Identify which cell holds the provided text, then report its [X, Y] central coordinate. 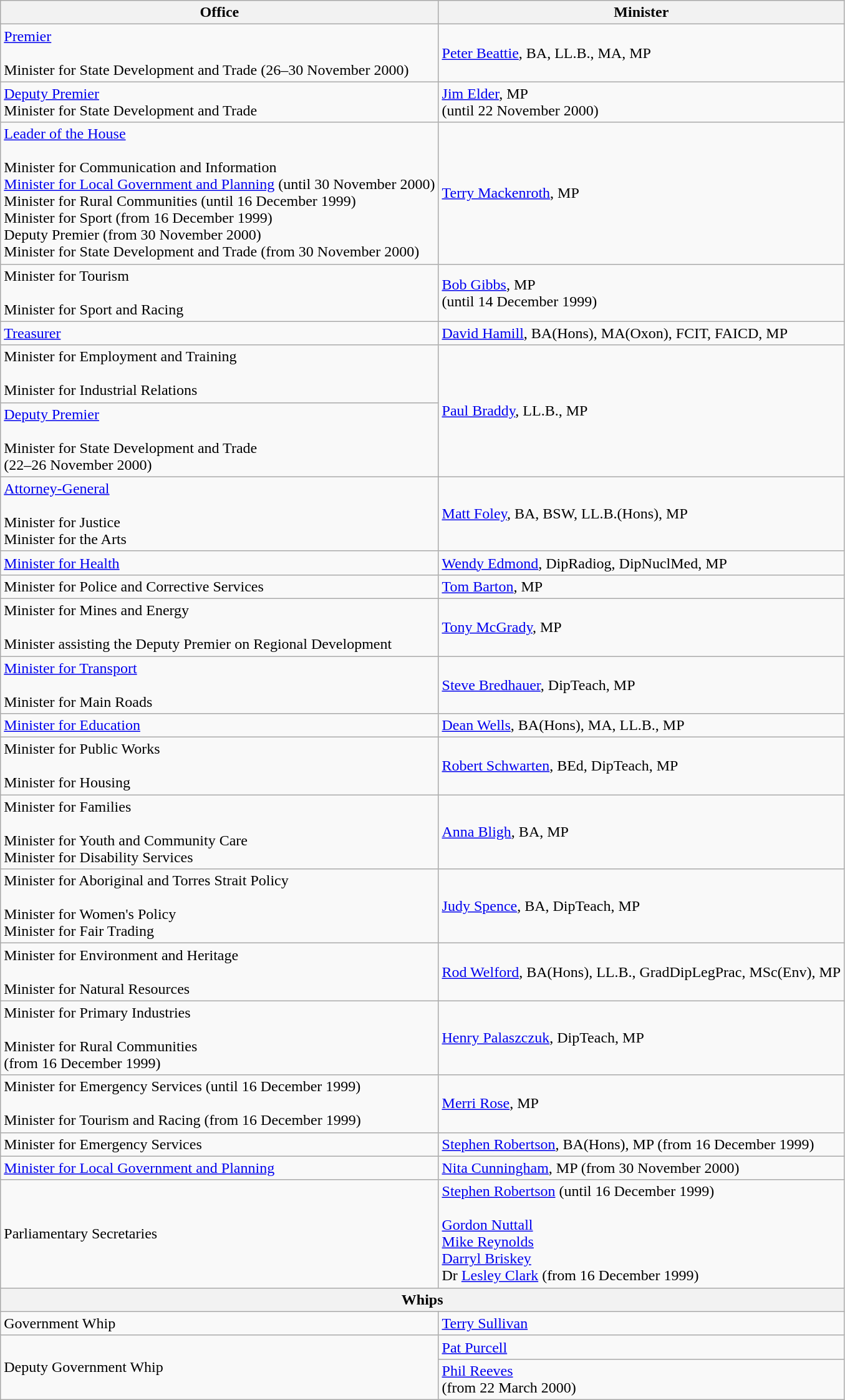
Parliamentary Secretaries [220, 1234]
Attorney-GeneralMinister for Justice Minister for the Arts [220, 514]
Deputy Government Whip [220, 1368]
Minister for Primary IndustriesMinister for Rural Communities(from 16 December 1999) [220, 1038]
Rod Welford, BA(Hons), LL.B., GradDipLegPrac, MSc(Env), MP [641, 972]
Paul Braddy, LL.B., MP [641, 411]
Terry Mackenroth, MP [641, 193]
Jim Elder, MP(until 22 November 2000) [641, 102]
Peter Beattie, BA, LL.B., MA, MP [641, 53]
Minister for Emergency Services [220, 1144]
Office [220, 12]
Nita Cunningham, MP (from 30 November 2000) [641, 1168]
Dean Wells, BA(Hons), MA, LL.B., MP [641, 726]
Minister for Employment and TrainingMinister for Industrial Relations [220, 374]
Minister for TransportMinister for Main Roads [220, 685]
Tom Barton, MP [641, 586]
Deputy PremierMinister for State Development and Trade (22–26 November 2000) [220, 439]
PremierMinister for State Development and Trade (26–30 November 2000) [220, 53]
Minister for Education [220, 726]
Matt Foley, BA, BSW, LL.B.(Hons), MP [641, 514]
Phil Reeves(from 22 March 2000) [641, 1379]
Merri Rose, MP [641, 1104]
Terry Sullivan [641, 1323]
Minister for Environment and HeritageMinister for Natural Resources [220, 972]
Steve Bredhauer, DipTeach, MP [641, 685]
Bob Gibbs, MP(until 14 December 1999) [641, 293]
Wendy Edmond, DipRadiog, DipNuclMed, MP [641, 563]
Tony McGrady, MP [641, 627]
Pat Purcell [641, 1347]
Minister for Health [220, 563]
Judy Spence, BA, DipTeach, MP [641, 906]
Deputy PremierMinister for State Development and Trade [220, 102]
Minister for Police and Corrective Services [220, 586]
Minister for Public WorksMinister for Housing [220, 766]
Stephen Robertson (until 16 December 1999)Gordon Nuttall Mike Reynolds Darryl Briskey Dr Lesley Clark (from 16 December 1999) [641, 1234]
Henry Palaszczuk, DipTeach, MP [641, 1038]
Minister for Mines and EnergyMinister assisting the Deputy Premier on Regional Development [220, 627]
Government Whip [220, 1323]
Minister for Emergency Services (until 16 December 1999)Minister for Tourism and Racing (from 16 December 1999) [220, 1104]
Robert Schwarten, BEd, DipTeach, MP [641, 766]
Minister for FamiliesMinister for Youth and Community Care Minister for Disability Services [220, 832]
Whips [423, 1300]
Stephen Robertson, BA(Hons), MP (from 16 December 1999) [641, 1144]
Treasurer [220, 333]
Minister for Local Government and Planning [220, 1168]
Minister for TourismMinister for Sport and Racing [220, 293]
Anna Bligh, BA, MP [641, 832]
Minister [641, 12]
David Hamill, BA(Hons), MA(Oxon), FCIT, FAICD, MP [641, 333]
Minister for Aboriginal and Torres Strait PolicyMinister for Women's Policy Minister for Fair Trading [220, 906]
